Pinpoint the cell where the given text exists, returning its [x, y] midpoint coordinate. 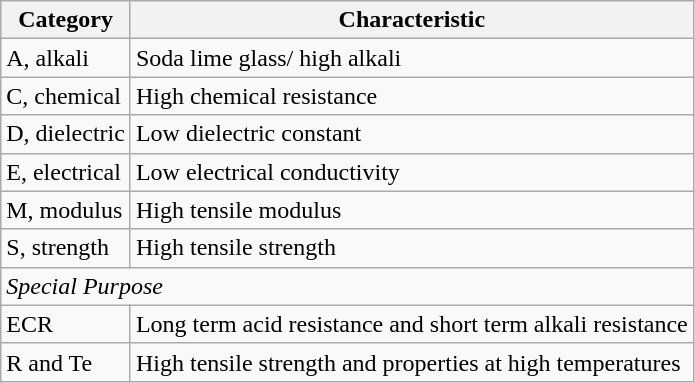
Low dielectric constant [412, 134]
Category [66, 20]
Low electrical conductivity [412, 172]
Characteristic [412, 20]
E, electrical [66, 172]
High tensile strength [412, 248]
D, dielectric [66, 134]
High tensile modulus [412, 210]
R and Te [66, 362]
M, modulus [66, 210]
Long term acid resistance and short term alkali resistance [412, 324]
A, alkali [66, 58]
High chemical resistance [412, 96]
Special Purpose [348, 286]
S, strength [66, 248]
ECR [66, 324]
C, chemical [66, 96]
High tensile strength and properties at high temperatures [412, 362]
Soda lime glass/ high alkali [412, 58]
